Return (X, Y) of the center of cell containing provided text 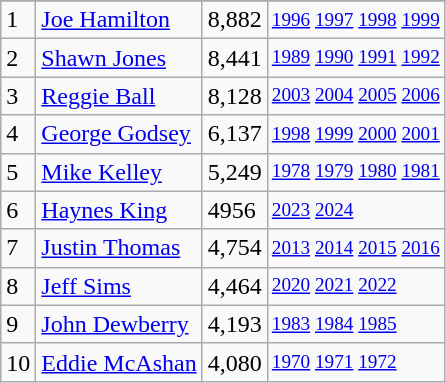
2 (18, 58)
4,754 (234, 248)
George Godsey (119, 134)
Justin Thomas (119, 248)
6,137 (234, 134)
8,441 (234, 58)
2003 2004 2005 2006 (356, 96)
6 (18, 210)
9 (18, 324)
4,464 (234, 286)
8,128 (234, 96)
4,080 (234, 362)
1983 1984 1985 (356, 324)
5,249 (234, 172)
Mike Kelley (119, 172)
Reggie Ball (119, 96)
8,882 (234, 20)
1998 1999 2000 2001 (356, 134)
4,193 (234, 324)
3 (18, 96)
Eddie McAshan (119, 362)
2020 2021 2022 (356, 286)
1978 1979 1980 1981 (356, 172)
Shawn Jones (119, 58)
4956 (234, 210)
John Dewberry (119, 324)
1 (18, 20)
1996 1997 1998 1999 (356, 20)
2023 2024 (356, 210)
10 (18, 362)
Joe Hamilton (119, 20)
1970 1971 1972 (356, 362)
Haynes King (119, 210)
1989 1990 1991 1992 (356, 58)
4 (18, 134)
Jeff Sims (119, 286)
8 (18, 286)
5 (18, 172)
2013 2014 2015 2016 (356, 248)
7 (18, 248)
